Output the [x, y] coordinate of the center of the cell containing the given text.  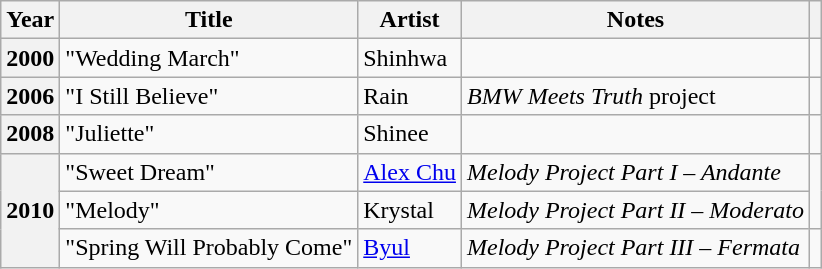
Rain [410, 96]
Alex Chu [410, 172]
"Spring Will Probably Come" [209, 248]
"Melody" [209, 210]
Melody Project Part I – Andante [635, 172]
Byul [410, 248]
Title [209, 20]
Artist [410, 20]
Melody Project Part III – Fermata [635, 248]
Notes [635, 20]
BMW Meets Truth project [635, 96]
2000 [30, 58]
2008 [30, 134]
2010 [30, 210]
"Wedding March" [209, 58]
2006 [30, 96]
"Juliette" [209, 134]
"I Still Believe" [209, 96]
"Sweet Dream" [209, 172]
Shinhwa [410, 58]
Shinee [410, 134]
Krystal [410, 210]
Year [30, 20]
Melody Project Part II – Moderato [635, 210]
